Return the (x, y) coordinate for the center point of the cell that contains the specified text.  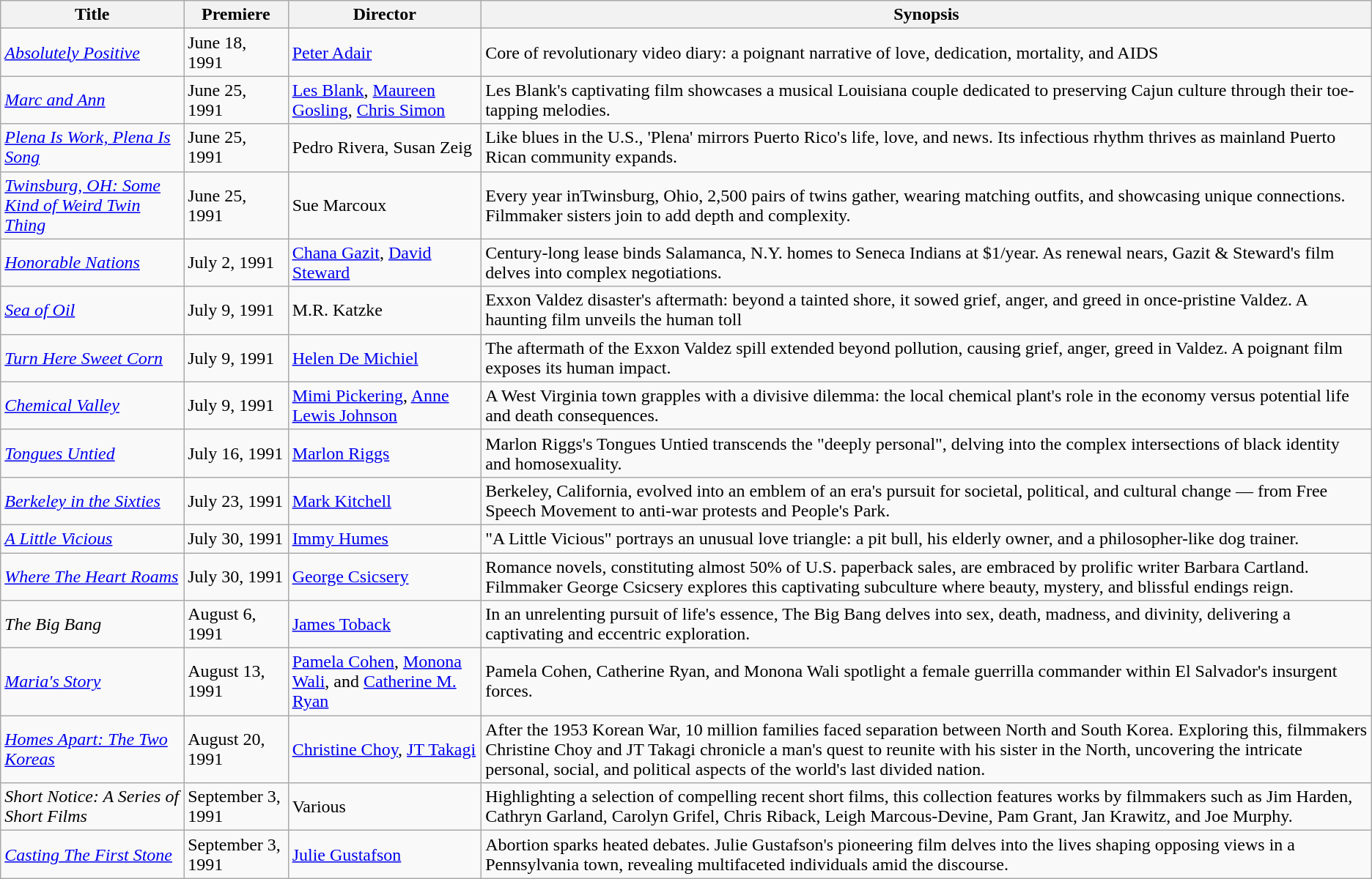
Marlon Riggs's Tongues Untied transcends the "deeply personal", delving into the complex intersections of black identity and homosexuality. (926, 453)
"A Little Vicious" portrays an unusual love triangle: a pit bull, his elderly owner, and a philosopher-like dog trainer. (926, 538)
George Csicsery (385, 576)
July 16, 1991 (236, 453)
Pamela Cohen, Catherine Ryan, and Monona Wali spotlight a female guerrilla commander within El Salvador's insurgent forces. (926, 682)
Chemical Valley (92, 406)
July 2, 1991 (236, 262)
Marlon Riggs (385, 453)
August 6, 1991 (236, 624)
Christine Choy, JT Takagi (385, 749)
Mimi Pickering, Anne Lewis Johnson (385, 406)
Les Blank, Maureen Gosling, Chris Simon (385, 100)
Premiere (236, 15)
James Toback (385, 624)
July 23, 1991 (236, 501)
Berkeley in the Sixties (92, 501)
Honorable Nations (92, 262)
Immy Humes (385, 538)
Peter Adair (385, 53)
Twinsburg, OH: Some Kind of Weird Twin Thing (92, 205)
Title (92, 15)
Marc and Ann (92, 100)
Where The Heart Roams (92, 576)
Various (385, 807)
Julie Gustafson (385, 854)
Casting The First Stone (92, 854)
June 18, 1991 (236, 53)
Homes Apart: The Two Koreas (92, 749)
Mark Kitchell (385, 501)
Sea of Oil (92, 311)
Turn Here Sweet Corn (92, 357)
Short Notice: A Series of Short Films (92, 807)
Director (385, 15)
Chana Gazit, David Steward (385, 262)
Tongues Untied (92, 453)
Helen De Michiel (385, 357)
Les Blank's captivating film showcases a musical Louisiana couple dedicated to preserving Cajun culture through their toe-tapping melodies. (926, 100)
Plena Is Work, Plena Is Song (92, 148)
Synopsis (926, 15)
August 13, 1991 (236, 682)
Absolutely Positive (92, 53)
The Big Bang (92, 624)
Like blues in the U.S., 'Plena' mirrors Puerto Rico's life, love, and news. Its infectious rhythm thrives as mainland Puerto Rican community expands. (926, 148)
A West Virginia town grapples with a divisive dilemma: the local chemical plant's role in the economy versus potential life and death consequences. (926, 406)
A Little Vicious (92, 538)
August 20, 1991 (236, 749)
The aftermath of the Exxon Valdez spill extended beyond pollution, causing grief, anger, greed in Valdez. A poignant film exposes its human impact. (926, 357)
Sue Marcoux (385, 205)
Pedro Rivera, Susan Zeig (385, 148)
Core of revolutionary video diary: a poignant narrative of love, dedication, mortality, and AIDS (926, 53)
M.R. Katzke (385, 311)
Maria's Story (92, 682)
Pamela Cohen, Monona Wali, and Catherine M. Ryan (385, 682)
